Return (x, y) of the center of cell containing provided text 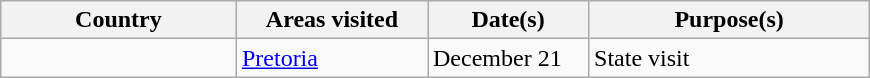
December 21 (508, 58)
Pretoria (332, 58)
Date(s) (508, 20)
Purpose(s) (730, 20)
Areas visited (332, 20)
State visit (730, 58)
Country (118, 20)
